Pinpoint the cell where the given text exists, returning its [X, Y] midpoint coordinate. 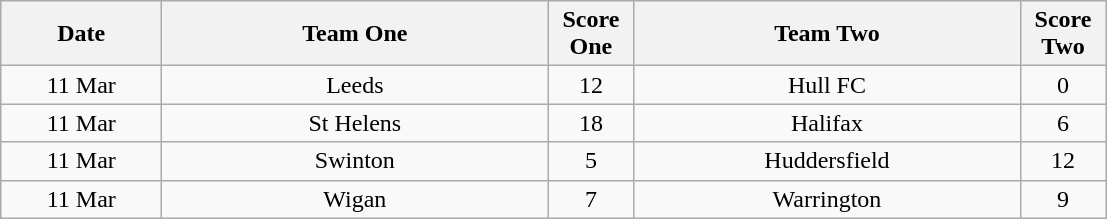
Date [82, 34]
Team Two [827, 34]
0 [1063, 85]
Swinton [355, 161]
18 [591, 123]
Score Two [1063, 34]
Huddersfield [827, 161]
Halifax [827, 123]
7 [591, 199]
Hull FC [827, 85]
Leeds [355, 85]
Team One [355, 34]
Wigan [355, 199]
5 [591, 161]
St Helens [355, 123]
Warrington [827, 199]
9 [1063, 199]
6 [1063, 123]
Score One [591, 34]
